From the cell containing the given text, extract its center point as (x, y) coordinate. 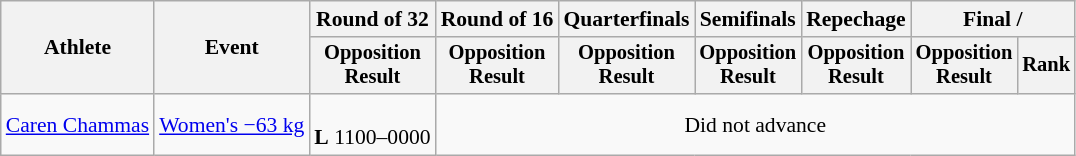
Did not advance (756, 124)
L 1100–0000 (372, 124)
Round of 16 (498, 19)
Women's −63 kg (232, 124)
Caren Chammas (78, 124)
Rank (1046, 66)
Semifinals (748, 19)
Event (232, 48)
Final / (993, 19)
Quarterfinals (626, 19)
Round of 32 (372, 19)
Athlete (78, 48)
Repechage (856, 19)
